Locate the cell with the specified text and output its [X, Y] center coordinate. 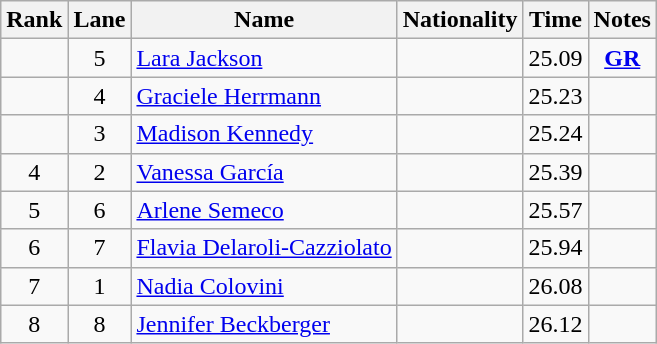
Lara Jackson [264, 58]
Jennifer Beckberger [264, 324]
Lane [100, 20]
GR [622, 58]
Vanessa García [264, 172]
Nationality [460, 20]
25.94 [556, 248]
25.39 [556, 172]
25.57 [556, 210]
1 [100, 286]
Rank [34, 20]
3 [100, 134]
Name [264, 20]
Arlene Semeco [264, 210]
26.08 [556, 286]
Madison Kennedy [264, 134]
Time [556, 20]
Graciele Herrmann [264, 96]
25.24 [556, 134]
25.23 [556, 96]
2 [100, 172]
Nadia Colovini [264, 286]
25.09 [556, 58]
Flavia Delaroli-Cazziolato [264, 248]
Notes [622, 20]
26.12 [556, 324]
